Pinpoint the cell where the given text exists, returning its [X, Y] midpoint coordinate. 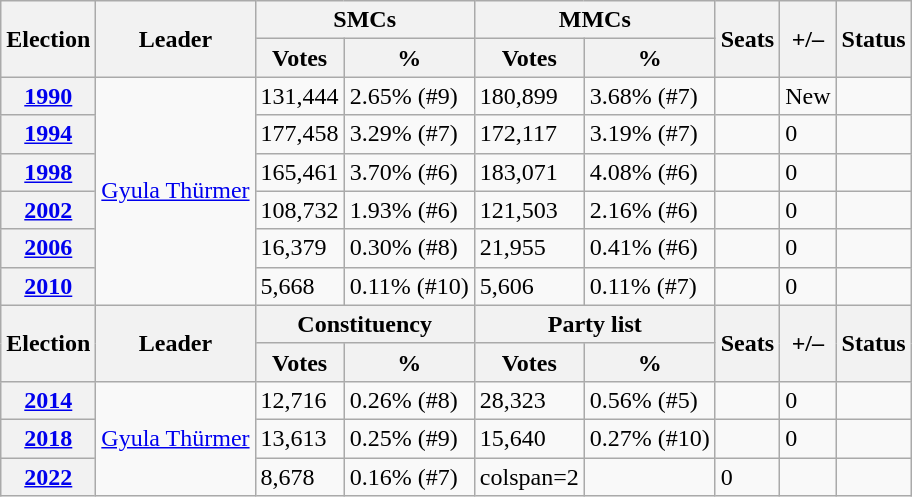
2002 [48, 210]
3.19% (#7) [650, 134]
MMCs [594, 20]
2018 [48, 438]
2006 [48, 248]
colspan=2 [529, 477]
121,503 [529, 210]
SMCs [364, 20]
0.11% (#10) [409, 286]
2022 [48, 477]
21,955 [529, 248]
0.27% (#10) [650, 438]
165,461 [300, 172]
0.41% (#6) [650, 248]
8,678 [300, 477]
New [808, 96]
3.68% (#7) [650, 96]
0.25% (#9) [409, 438]
2.16% (#6) [650, 210]
15,640 [529, 438]
5,606 [529, 286]
0.26% (#8) [409, 400]
3.29% (#7) [409, 134]
Constituency [364, 324]
0.30% (#8) [409, 248]
13,613 [300, 438]
Party list [594, 324]
2010 [48, 286]
1.93% (#6) [409, 210]
12,716 [300, 400]
180,899 [529, 96]
3.70% (#6) [409, 172]
0.11% (#7) [650, 286]
4.08% (#6) [650, 172]
0.56% (#5) [650, 400]
177,458 [300, 134]
1998 [48, 172]
183,071 [529, 172]
28,323 [529, 400]
108,732 [300, 210]
1994 [48, 134]
5,668 [300, 286]
172,117 [529, 134]
16,379 [300, 248]
1990 [48, 96]
0.16% (#7) [409, 477]
2014 [48, 400]
131,444 [300, 96]
2.65% (#9) [409, 96]
